Return the [X, Y] coordinate for the center point of the cell that contains the specified text.  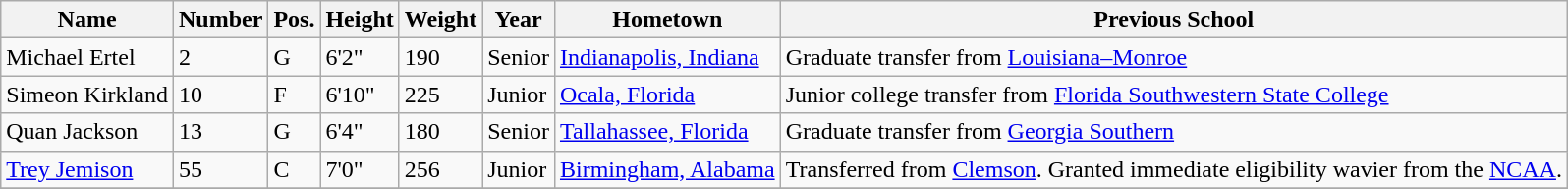
Junior college transfer from Florida Southwestern State College [1173, 94]
190 [440, 57]
6'4" [360, 132]
Number [220, 20]
6'2" [360, 57]
13 [220, 132]
Simeon Kirkland [87, 94]
Michael Ertel [87, 57]
Height [360, 20]
7'0" [360, 169]
Weight [440, 20]
Graduate transfer from Georgia Southern [1173, 132]
6'10" [360, 94]
Graduate transfer from Louisiana–Monroe [1173, 57]
Indianapolis, Indiana [667, 57]
C [295, 169]
10 [220, 94]
2 [220, 57]
Trey Jemison [87, 169]
225 [440, 94]
55 [220, 169]
Year [519, 20]
Birmingham, Alabama [667, 169]
Name [87, 20]
Tallahassee, Florida [667, 132]
256 [440, 169]
Quan Jackson [87, 132]
F [295, 94]
Hometown [667, 20]
Pos. [295, 20]
Previous School [1173, 20]
Transferred from Clemson. Granted immediate eligibility wavier from the NCAA. [1173, 169]
180 [440, 132]
Ocala, Florida [667, 94]
